Capture the cell that displays the provided text and extract its [X, Y] central coordinate. 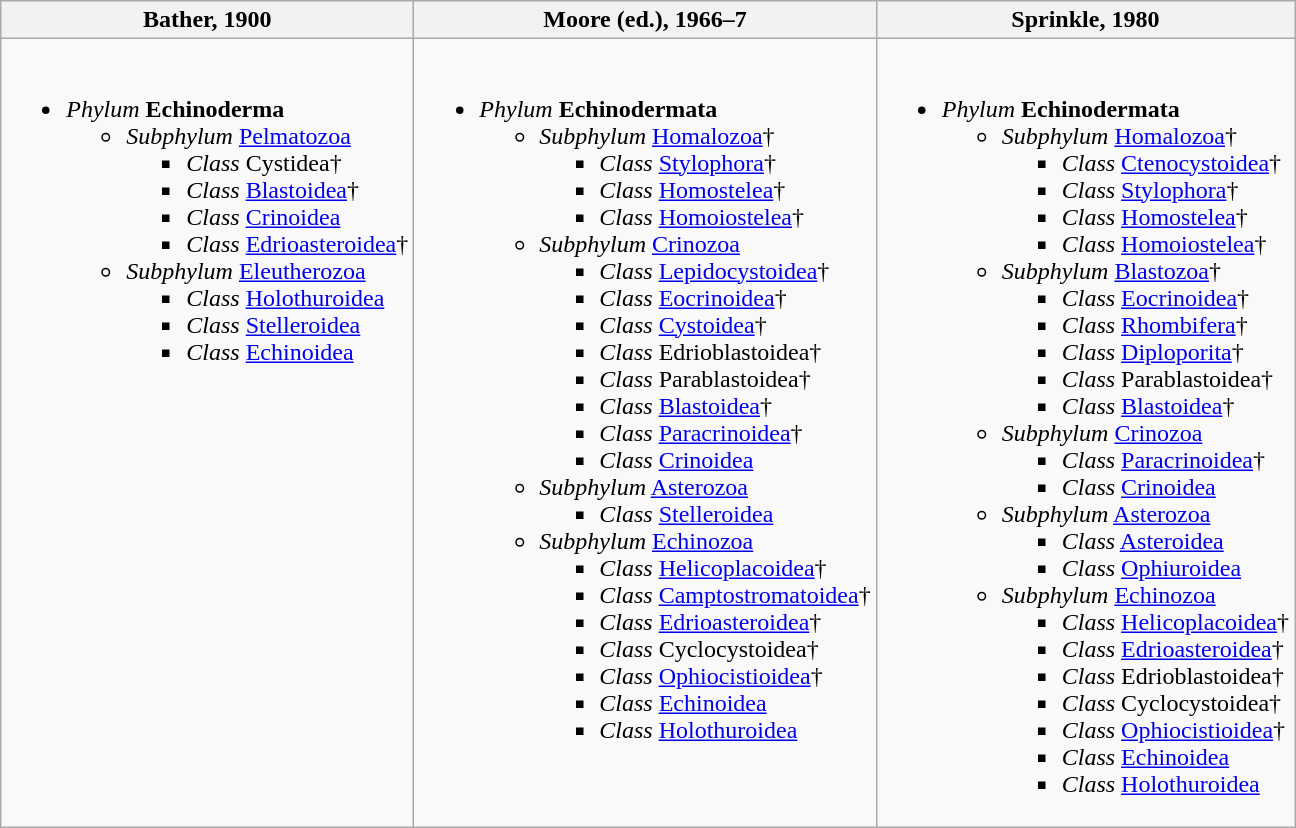
Moore (ed.), 1966–7 [645, 20]
Bather, 1900 [208, 20]
Sprinkle, 1980 [1085, 20]
